Extract the [X, Y] coordinate from the center of the cell holding the provided text.  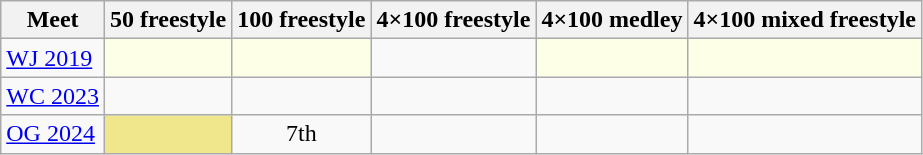
4×100 mixed freestyle [805, 20]
WJ 2019 [53, 58]
WC 2023 [53, 96]
OG 2024 [53, 134]
4×100 medley [612, 20]
100 freestyle [302, 20]
50 freestyle [168, 20]
4×100 freestyle [454, 20]
Meet [53, 20]
7th [302, 134]
